Capture the cell that displays the provided text and extract its (X, Y) central coordinate. 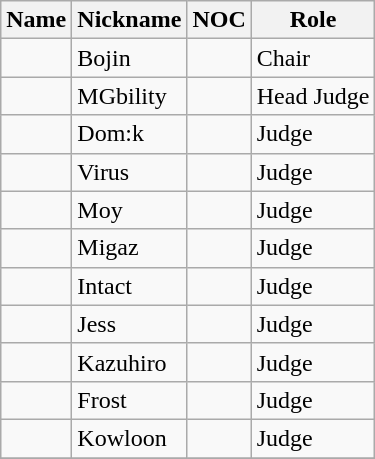
Nickname (130, 20)
Virus (130, 172)
Bojin (130, 58)
Frost (130, 400)
MGbility (130, 96)
Name (36, 20)
Dom:k (130, 134)
Intact (130, 286)
Role (313, 20)
Kazuhiro (130, 362)
Moy (130, 210)
Chair (313, 58)
Head Judge (313, 96)
Kowloon (130, 438)
NOC (219, 20)
Jess (130, 324)
Migaz (130, 248)
